Search for the cell housing the specified text and yield its (x, y) center coordinate. 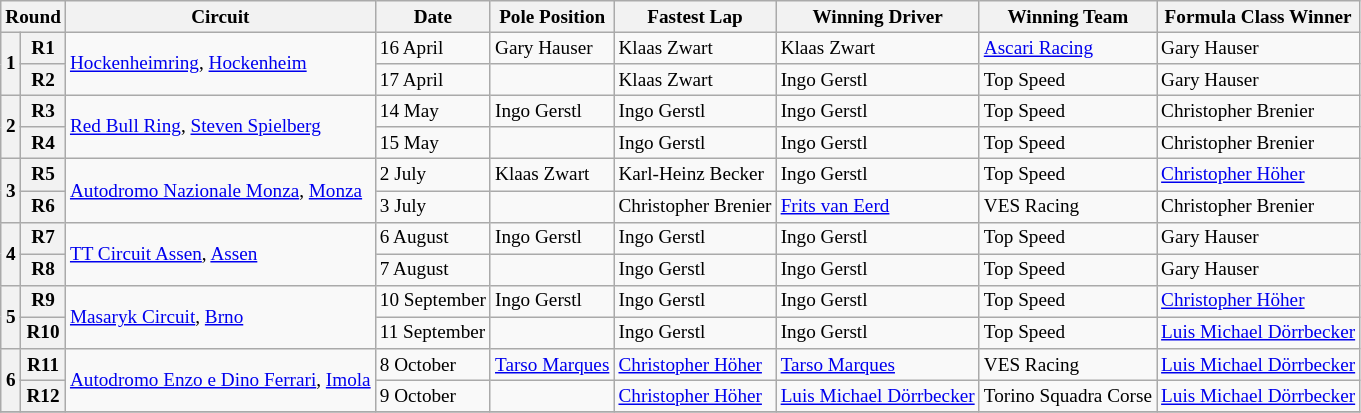
R9 (44, 301)
10 September (432, 301)
3 (11, 190)
Autodromo Enzo e Dino Ferrari, Imola (220, 380)
16 April (432, 48)
R10 (44, 333)
Fastest Lap (695, 17)
R2 (44, 80)
1 (11, 64)
2 July (432, 175)
Winning Driver (878, 17)
8 October (432, 365)
Torino Squadra Corse (1068, 396)
R6 (44, 206)
Pole Position (552, 17)
Formula Class Winner (1258, 17)
Frits van Eerd (878, 206)
6 August (432, 238)
15 May (432, 143)
17 April (432, 80)
R3 (44, 111)
Red Bull Ring, Steven Spielberg (220, 126)
Date (432, 17)
4 (11, 254)
R8 (44, 270)
3 July (432, 206)
R5 (44, 175)
R12 (44, 396)
Winning Team (1068, 17)
11 September (432, 333)
14 May (432, 111)
R4 (44, 143)
2 (11, 126)
TT Circuit Assen, Assen (220, 254)
7 August (432, 270)
Masaryk Circuit, Brno (220, 316)
Hockenheimring, Hockenheim (220, 64)
R1 (44, 48)
Ascari Racing (1068, 48)
R7 (44, 238)
Round (34, 17)
6 (11, 380)
Karl-Heinz Becker (695, 175)
9 October (432, 396)
Circuit (220, 17)
R11 (44, 365)
Autodromo Nazionale Monza, Monza (220, 190)
5 (11, 316)
